Scan for the cell matching the given text and deliver its [X, Y] coordinate at center. 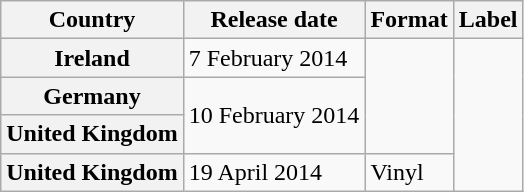
Release date [274, 20]
Country [92, 20]
7 February 2014 [274, 58]
Label [488, 20]
Vinyl [409, 172]
Ireland [92, 58]
Format [409, 20]
19 April 2014 [274, 172]
10 February 2014 [274, 115]
Germany [92, 96]
